For the text-containing cell, return its midpoint in [X, Y] coordinate format. 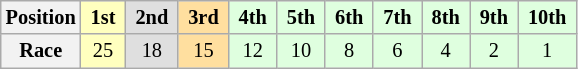
10th [547, 17]
8 [349, 51]
6th [349, 17]
12 [253, 51]
7th [397, 17]
6 [397, 51]
9th [494, 17]
1st [104, 17]
5th [301, 17]
4 [446, 51]
4th [253, 17]
18 [152, 51]
1 [547, 51]
8th [446, 17]
15 [203, 51]
25 [104, 51]
Position [41, 17]
10 [301, 51]
2nd [152, 17]
2 [494, 51]
Race [41, 51]
3rd [203, 17]
